Locate the cell with the specified text and output its [X, Y] center coordinate. 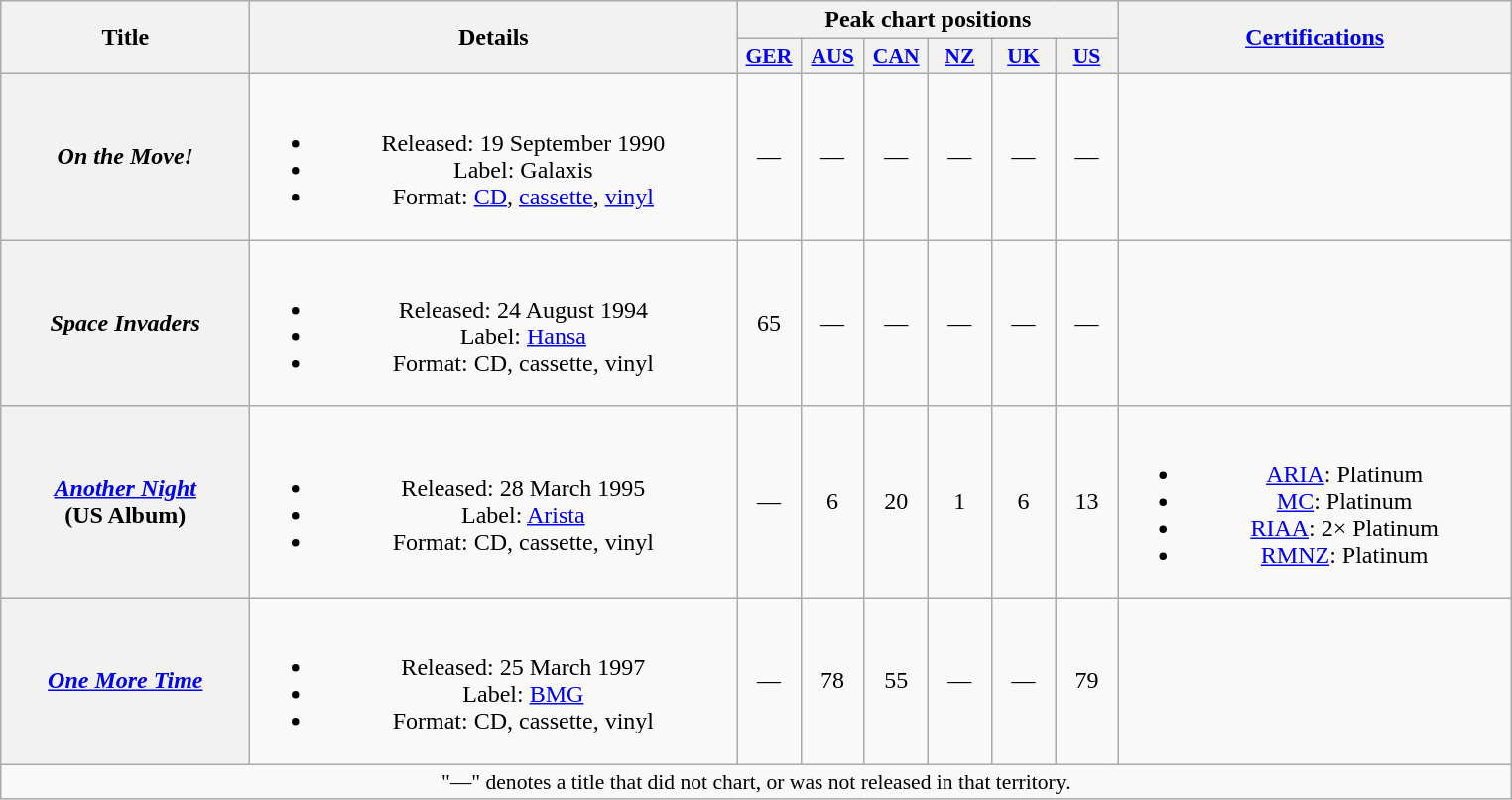
Released: 28 March 1995Label: AristaFormat: CD, cassette, vinyl [494, 502]
NZ [959, 57]
79 [1087, 681]
65 [769, 324]
US [1087, 57]
55 [896, 681]
Another Night (US Album) [125, 502]
13 [1087, 502]
CAN [896, 57]
UK [1023, 57]
"—" denotes a title that did not chart, or was not released in that territory. [756, 782]
On the Move! [125, 157]
One More Time [125, 681]
Space Invaders [125, 324]
GER [769, 57]
78 [832, 681]
Released: 19 September 1990Label: GalaxisFormat: CD, cassette, vinyl [494, 157]
Peak chart positions [929, 20]
1 [959, 502]
20 [896, 502]
Released: 24 August 1994Label: HansaFormat: CD, cassette, vinyl [494, 324]
Certifications [1316, 38]
ARIA: PlatinumMC: PlatinumRIAA: 2× PlatinumRMNZ: Platinum [1316, 502]
Title [125, 38]
AUS [832, 57]
Released: 25 March 1997Label: BMGFormat: CD, cassette, vinyl [494, 681]
Details [494, 38]
